From the cell containing the given text, extract its center point as (x, y) coordinate. 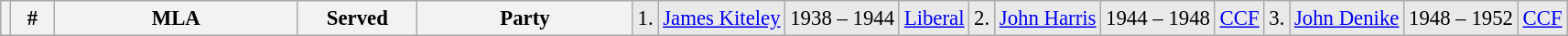
1938 – 1944 (842, 18)
1. (645, 18)
# (32, 18)
1948 – 1952 (1461, 18)
1944 – 1948 (1158, 18)
Liberal (934, 18)
John Denike (1347, 18)
James Kiteley (721, 18)
Served (357, 18)
2. (982, 18)
MLA (176, 18)
John Harris (1047, 18)
Party (525, 18)
3. (1277, 18)
